Determine the [x, y] coordinate at the center of the cell enclosing the given text.  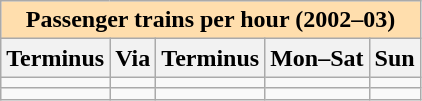
Mon–Sat [317, 58]
Passenger trains per hour (2002–03) [210, 20]
Sun [394, 58]
Via [133, 58]
